Capture the cell that displays the provided text and extract its (X, Y) central coordinate. 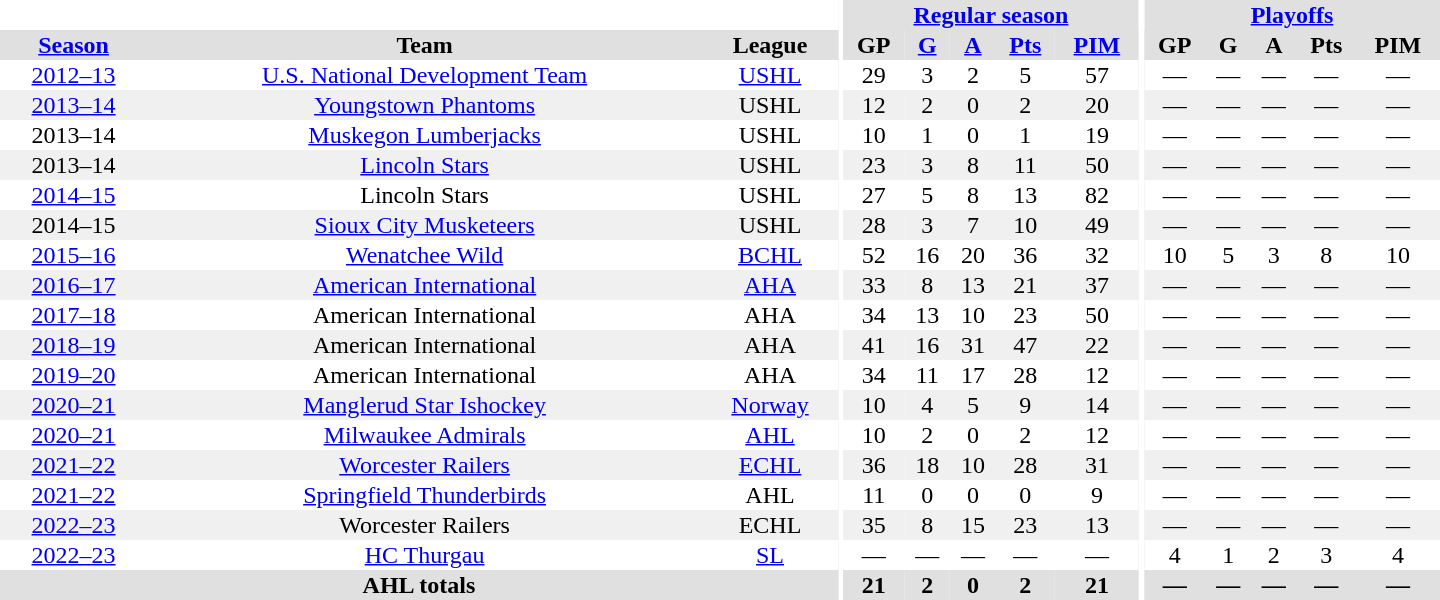
BCHL (770, 255)
2016–17 (74, 285)
Wenatchee Wild (424, 255)
57 (1097, 75)
AHL totals (419, 585)
35 (874, 525)
Manglerud Star Ishockey (424, 405)
41 (874, 345)
Norway (770, 405)
18 (927, 465)
Team (424, 45)
Springfield Thunderbirds (424, 495)
2012–13 (74, 75)
33 (874, 285)
Season (74, 45)
29 (874, 75)
2019–20 (74, 375)
2017–18 (74, 315)
22 (1097, 345)
15 (973, 525)
Milwaukee Admirals (424, 435)
14 (1097, 405)
Sioux City Musketeers (424, 225)
52 (874, 255)
27 (874, 195)
Youngstown Phantoms (424, 105)
HC Thurgau (424, 555)
League (770, 45)
82 (1097, 195)
Playoffs (1292, 15)
49 (1097, 225)
47 (1026, 345)
32 (1097, 255)
19 (1097, 135)
Regular season (991, 15)
7 (973, 225)
17 (973, 375)
37 (1097, 285)
Muskegon Lumberjacks (424, 135)
2015–16 (74, 255)
U.S. National Development Team (424, 75)
2018–19 (74, 345)
SL (770, 555)
